From the cell containing the given text, extract its center point as (x, y) coordinate. 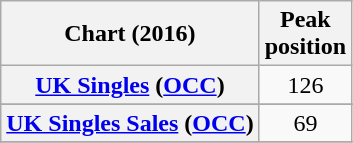
Peakposition (305, 34)
69 (305, 123)
126 (305, 85)
Chart (2016) (130, 34)
UK Singles (OCC) (130, 85)
UK Singles Sales (OCC) (130, 123)
